Capture the cell that displays the provided text and extract its (X, Y) central coordinate. 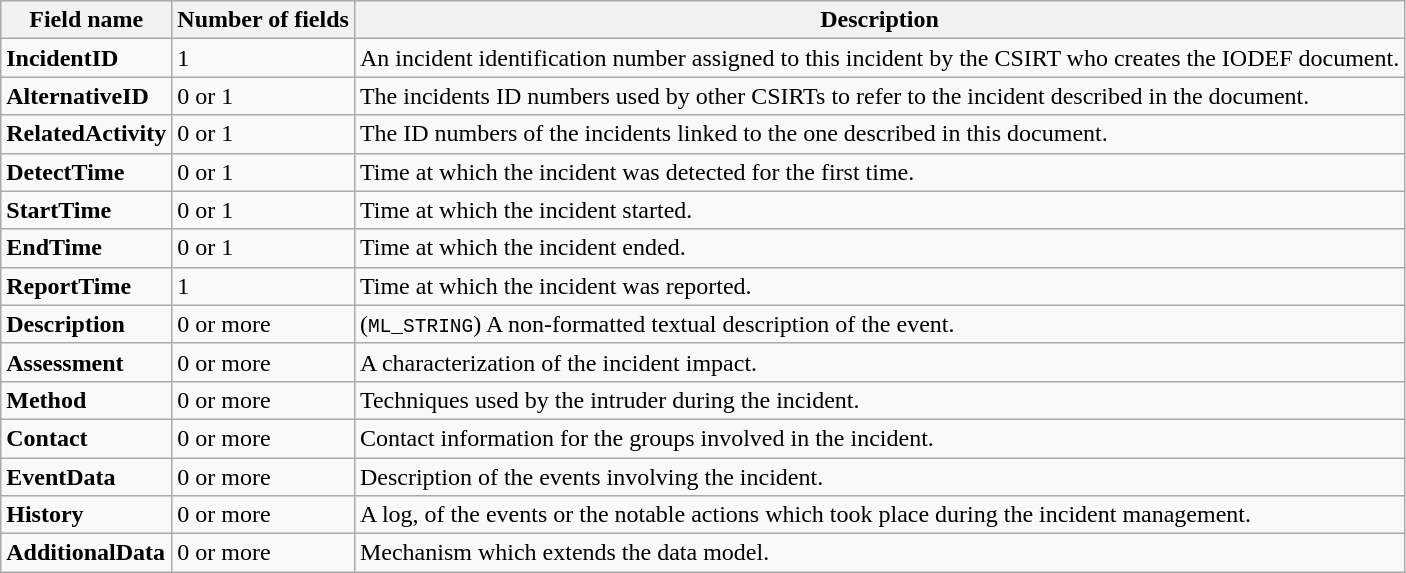
Mechanism which extends the data model. (879, 553)
EventData (86, 477)
DetectTime (86, 172)
StartTime (86, 210)
IncidentID (86, 58)
EndTime (86, 248)
Time at which the incident started. (879, 210)
RelatedActivity (86, 134)
Contact (86, 438)
A log, of the events or the notable actions which took place during the incident management. (879, 515)
History (86, 515)
AdditionalData (86, 553)
A characterization of the incident impact. (879, 362)
Contact information for the groups involved in the incident. (879, 438)
Method (86, 400)
AlternativeID (86, 96)
Time at which the incident ended. (879, 248)
ReportTime (86, 286)
(ML_STRING) A non-formatted textual description of the event. (879, 324)
The ID numbers of the incidents linked to the one described in this document. (879, 134)
The incidents ID numbers used by other CSIRTs to refer to the incident described in the document. (879, 96)
Time at which the incident was reported. (879, 286)
Techniques used by the intruder during the incident. (879, 400)
Field name (86, 20)
An incident identification number assigned to this incident by the CSIRT who creates the IODEF document. (879, 58)
Number of fields (264, 20)
Assessment (86, 362)
Description of the events involving the incident. (879, 477)
Time at which the incident was detected for the first time. (879, 172)
